From the cell containing the given text, extract its center point as [x, y] coordinate. 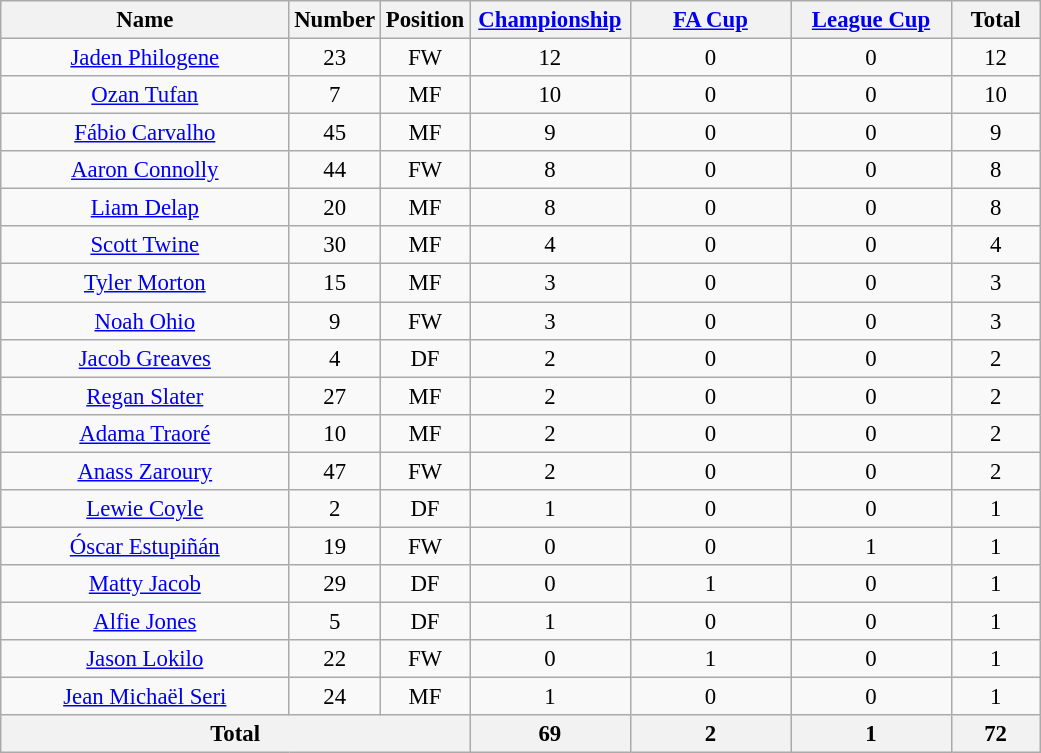
44 [335, 170]
Adama Traoré [145, 433]
23 [335, 58]
27 [335, 396]
Noah Ohio [145, 321]
Name [145, 20]
19 [335, 546]
24 [335, 697]
69 [550, 734]
Jacob Greaves [145, 358]
Liam Delap [145, 208]
72 [996, 734]
Jason Lokilo [145, 659]
Tyler Morton [145, 283]
Aaron Connolly [145, 170]
Ozan Tufan [145, 95]
Matty Jacob [145, 584]
Regan Slater [145, 396]
Alfie Jones [145, 621]
20 [335, 208]
Scott Twine [145, 245]
45 [335, 133]
Position [424, 20]
22 [335, 659]
Anass Zaroury [145, 471]
30 [335, 245]
15 [335, 283]
7 [335, 95]
Jaden Philogene [145, 58]
Lewie Coyle [145, 509]
Fábio Carvalho [145, 133]
5 [335, 621]
Jean Michaël Seri [145, 697]
League Cup [872, 20]
47 [335, 471]
FA Cup [710, 20]
29 [335, 584]
Championship [550, 20]
Number [335, 20]
Óscar Estupiñán [145, 546]
